Search for the cell housing the specified text and yield its (X, Y) center coordinate. 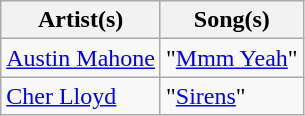
Cher Lloyd (81, 96)
"Sirens" (232, 96)
Austin Mahone (81, 58)
Artist(s) (81, 20)
Song(s) (232, 20)
"Mmm Yeah" (232, 58)
